Provide the (x, y) coordinate of the cell's center where the given text is located.  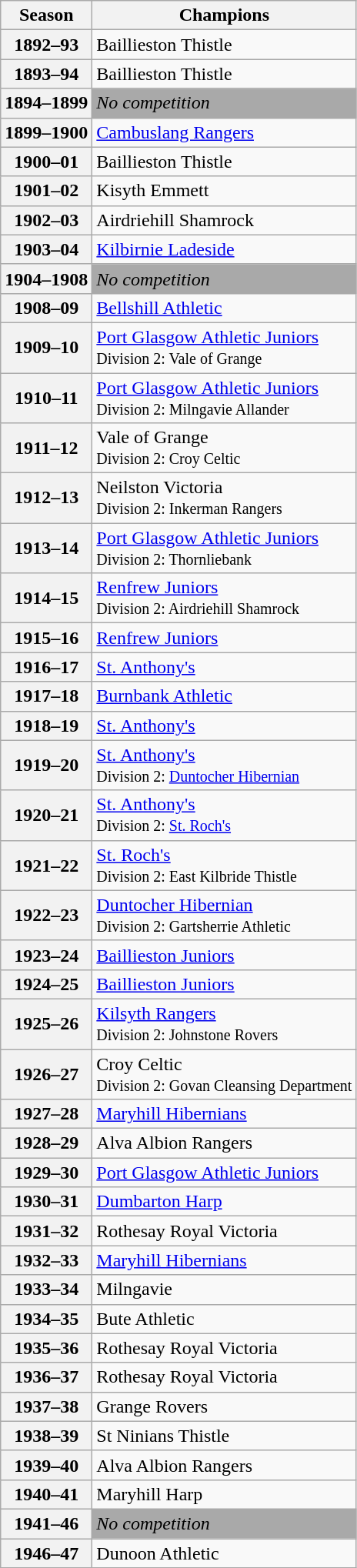
Kisyth Emmett (225, 191)
1901–02 (46, 191)
1903–04 (46, 249)
Milngavie (225, 1289)
1914–15 (46, 599)
1934–35 (46, 1319)
1919–20 (46, 765)
1910–11 (46, 397)
1939–40 (46, 1465)
1921–22 (46, 865)
St. Anthony'sDivision 2: St. Roch's (225, 816)
1932–33 (46, 1260)
1902–03 (46, 220)
Port Glasgow Athletic JuniorsDivision 2: Vale of Grange (225, 348)
Champions (225, 15)
1900–01 (46, 162)
1920–21 (46, 816)
1933–34 (46, 1289)
1925–26 (46, 1023)
St. Anthony'sDivision 2: Duntocher Hibernian (225, 765)
1923–24 (46, 955)
Croy CelticDivision 2: Govan Cleansing Department (225, 1074)
1913–14 (46, 548)
Duntocher HibernianDivision 2: Gartsherrie Athletic (225, 916)
1912–13 (46, 499)
Neilston VictoriaDivision 2: Inkerman Rangers (225, 499)
1940–41 (46, 1494)
Bute Athletic (225, 1319)
1915–16 (46, 638)
1893–94 (46, 74)
Grange Rovers (225, 1406)
Port Glasgow Athletic Juniors (225, 1173)
St. Roch'sDivision 2: East Kilbride Thistle (225, 865)
1892–93 (46, 45)
Renfrew JuniorsDivision 2: Airdriehill Shamrock (225, 599)
Airdriehill Shamrock (225, 220)
Renfrew Juniors (225, 638)
1931–32 (46, 1231)
1946–47 (46, 1553)
1917–18 (46, 696)
1924–25 (46, 984)
Maryhill Harp (225, 1494)
1908–09 (46, 308)
1935–36 (46, 1348)
1929–30 (46, 1173)
Kilbirnie Ladeside (225, 249)
1916–17 (46, 667)
St Ninians Thistle (225, 1436)
1926–27 (46, 1074)
Dumbarton Harp (225, 1202)
Bellshill Athletic (225, 308)
Port Glasgow Athletic JuniorsDivision 2: Thornliebank (225, 548)
1930–31 (46, 1202)
Season (46, 15)
1911–12 (46, 448)
Dunoon Athletic (225, 1553)
1936–37 (46, 1377)
1899–1900 (46, 132)
1904–1908 (46, 279)
1937–38 (46, 1406)
1922–23 (46, 916)
Kilsyth RangersDivision 2: Johnstone Rovers (225, 1023)
1894–1899 (46, 103)
Port Glasgow Athletic JuniorsDivision 2: Milngavie Allander (225, 397)
Burnbank Athletic (225, 696)
1938–39 (46, 1436)
1928–29 (46, 1143)
Cambuslang Rangers (225, 132)
1909–10 (46, 348)
1941–46 (46, 1523)
1918–19 (46, 726)
1927–28 (46, 1114)
Vale of GrangeDivision 2: Croy Celtic (225, 448)
